Pinpoint the cell where the given text exists, returning its (X, Y) midpoint coordinate. 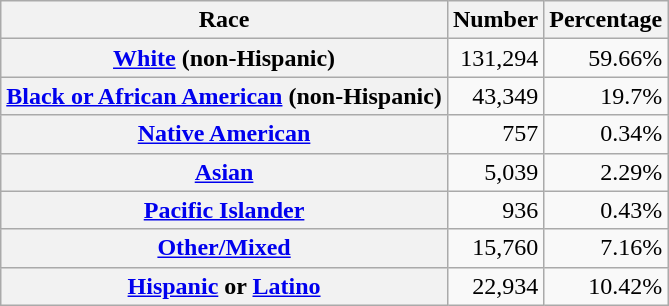
Race (224, 20)
Black or African American (non-Hispanic) (224, 96)
Asian (224, 172)
2.29% (606, 172)
22,934 (495, 286)
Native American (224, 134)
936 (495, 210)
19.7% (606, 96)
White (non-Hispanic) (224, 58)
59.66% (606, 58)
0.34% (606, 134)
15,760 (495, 248)
0.43% (606, 210)
Pacific Islander (224, 210)
Hispanic or Latino (224, 286)
7.16% (606, 248)
Percentage (606, 20)
10.42% (606, 286)
43,349 (495, 96)
131,294 (495, 58)
5,039 (495, 172)
Other/Mixed (224, 248)
757 (495, 134)
Number (495, 20)
